Output the (X, Y) coordinate of the center of the cell containing the given text.  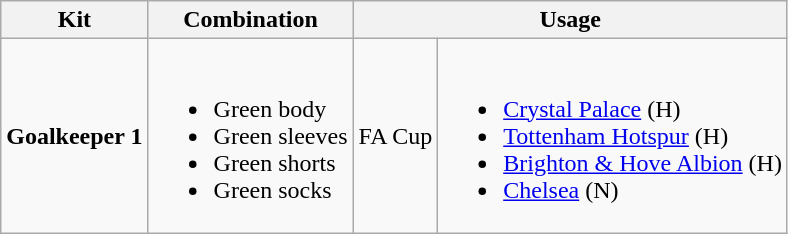
Goalkeeper 1 (74, 136)
FA Cup (396, 136)
Kit (74, 20)
Crystal Palace (H)Tottenham Hotspur (H)Brighton & Hove Albion (H)Chelsea (N) (613, 136)
Green bodyGreen sleevesGreen shortsGreen socks (250, 136)
Usage (570, 20)
Combination (250, 20)
